Return [x, y] of the center of cell containing provided text 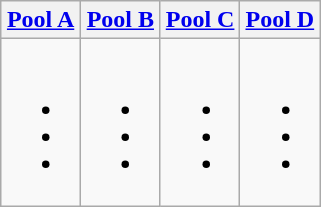
Pool D [280, 20]
Pool A [41, 20]
Pool B [120, 20]
Pool C [200, 20]
